Extract the [x, y] coordinate from the center of the cell holding the provided text.  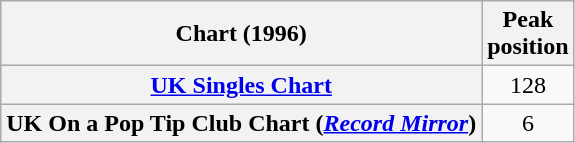
6 [528, 123]
Peakposition [528, 34]
UK On a Pop Tip Club Chart (Record Mirror) [242, 123]
Chart (1996) [242, 34]
UK Singles Chart [242, 85]
128 [528, 85]
